Capture the cell that displays the provided text and extract its [x, y] central coordinate. 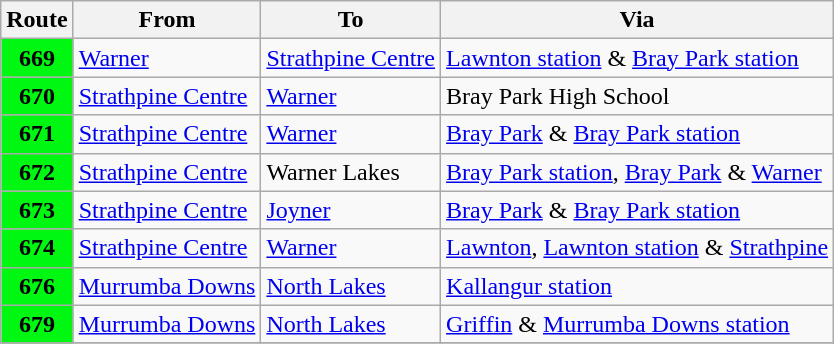
To [351, 20]
674 [37, 248]
Lawnton station & Bray Park station [638, 58]
From [167, 20]
Joyner [351, 210]
673 [37, 210]
Kallangur station [638, 286]
Bray Park High School [638, 96]
Bray Park station, Bray Park & Warner [638, 172]
Via [638, 20]
676 [37, 286]
671 [37, 134]
669 [37, 58]
672 [37, 172]
Griffin & Murrumba Downs station [638, 324]
Warner Lakes [351, 172]
Lawnton, Lawnton station & Strathpine [638, 248]
679 [37, 324]
670 [37, 96]
Route [37, 20]
